From the cell containing the given text, extract its center point as [x, y] coordinate. 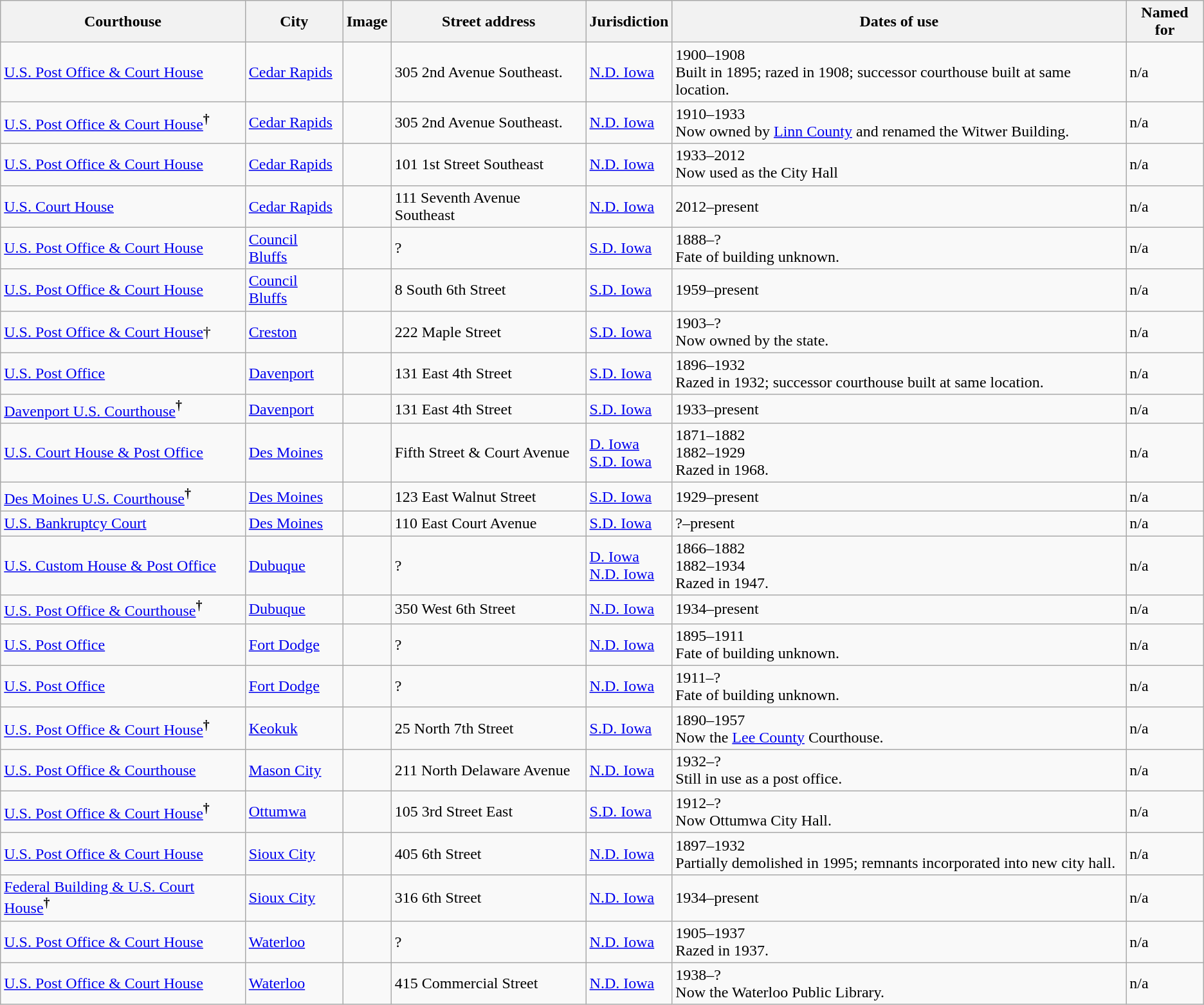
Ottumwa [294, 812]
1888–?Fate of building unknown. [899, 248]
1959–present [899, 290]
Named for [1165, 22]
1933–present [899, 409]
D. IowaS.D. Iowa [629, 453]
1900–1908Built in 1895; razed in 1908; successor courthouse built at same location. [899, 72]
U.S. Court House [123, 206]
101 1st Street Southeast [489, 165]
1912–?Now Ottumwa City Hall. [899, 812]
405 6th Street [489, 853]
1905–1937Razed in 1937. [899, 942]
1929–present [899, 497]
Dates of use [899, 22]
Davenport U.S. Courthouse† [123, 409]
Federal Building & U.S. Court House† [123, 898]
1897–1932Partially demolished in 1995; remnants incorporated into new city hall. [899, 853]
105 3rd Street East [489, 812]
D. IowaN.D. Iowa [629, 566]
8 South 6th Street [489, 290]
1866–18821882–1934Razed in 1947. [899, 566]
2012–present [899, 206]
U.S. Court House & Post Office [123, 453]
U.S. Post Office & Courthouse† [123, 610]
U.S. Bankruptcy Court [123, 523]
Fifth Street & Court Avenue [489, 453]
Courthouse [123, 22]
25 North 7th Street [489, 728]
415 Commercial Street [489, 983]
?–present [899, 523]
350 West 6th Street [489, 610]
1890–1957Now the Lee County Courthouse. [899, 728]
Creston [294, 332]
Mason City [294, 770]
Jurisdiction [629, 22]
1932–?Still in use as a post office. [899, 770]
Street address [489, 22]
111 Seventh Avenue Southeast [489, 206]
211 North Delaware Avenue [489, 770]
1871–18821882–1929Razed in 1968. [899, 453]
316 6th Street [489, 898]
1895–1911Fate of building unknown. [899, 645]
Des Moines U.S. Courthouse† [123, 497]
City [294, 22]
1903–?Now owned by the state. [899, 332]
U.S. Custom House & Post Office [123, 566]
222 Maple Street [489, 332]
U.S. Post Office & Courthouse [123, 770]
1933–2012Now used as the City Hall [899, 165]
1910–1933Now owned by Linn County and renamed the Witwer Building. [899, 122]
110 East Court Avenue [489, 523]
1896–1932Razed in 1932; successor courthouse built at same location. [899, 373]
123 East Walnut Street [489, 497]
Image [367, 22]
1938–?Now the Waterloo Public Library. [899, 983]
Keokuk [294, 728]
1911–?Fate of building unknown. [899, 686]
